Determine the [x, y] coordinate at the center of the cell enclosing the given text.  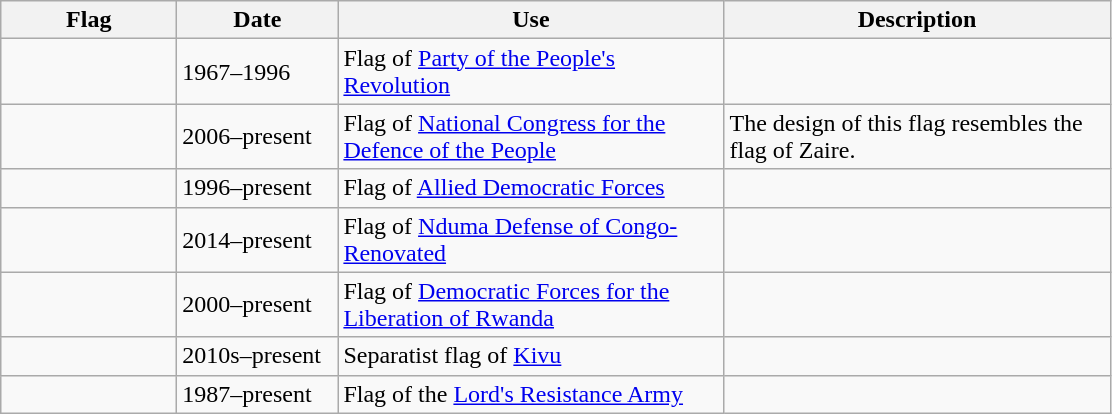
2000–present [258, 304]
Flag of Nduma Defense of Congo-Renovated [531, 240]
1996–present [258, 188]
Use [531, 20]
Description [917, 20]
2006–present [258, 136]
Date [258, 20]
1967–1996 [258, 72]
Separatist flag of Kivu [531, 356]
Flag of Allied Democratic Forces [531, 188]
Flag of Democratic Forces for the Liberation of Rwanda [531, 304]
1987–present [258, 394]
2014–present [258, 240]
Flag of Party of the People's Revolution [531, 72]
Flag of National Congress for the Defence of the People [531, 136]
Flag [89, 20]
2010s–present [258, 356]
Flag of the Lord's Resistance Army [531, 394]
The design of this flag resembles the flag of Zaire. [917, 136]
